Output the [X, Y] coordinate of the center of the cell containing the given text.  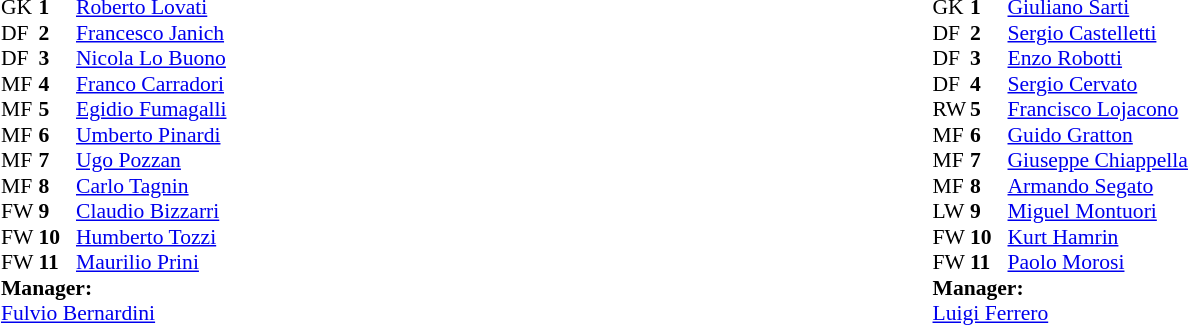
Egidio Fumagalli [151, 109]
Kurt Hamrin [1098, 237]
Ugo Pozzan [151, 161]
Paolo Morosi [1098, 263]
Guido Gratton [1098, 135]
Giuseppe Chiappella [1098, 161]
Nicola Lo Buono [151, 59]
Maurilio Prini [151, 263]
Claudio Bizzarri [151, 211]
Enzo Robotti [1098, 59]
Umberto Pinardi [151, 135]
Francisco Lojacono [1098, 109]
Carlo Tagnin [151, 186]
Sergio Castelletti [1098, 33]
Franco Carradori [151, 84]
RW [952, 109]
Francesco Janich [151, 33]
Humberto Tozzi [151, 237]
Sergio Cervato [1098, 84]
LW [952, 211]
Armando Segato [1098, 186]
Miguel Montuori [1098, 211]
